Find where the given text appears and provide that cell's center as (x, y) coordinate. 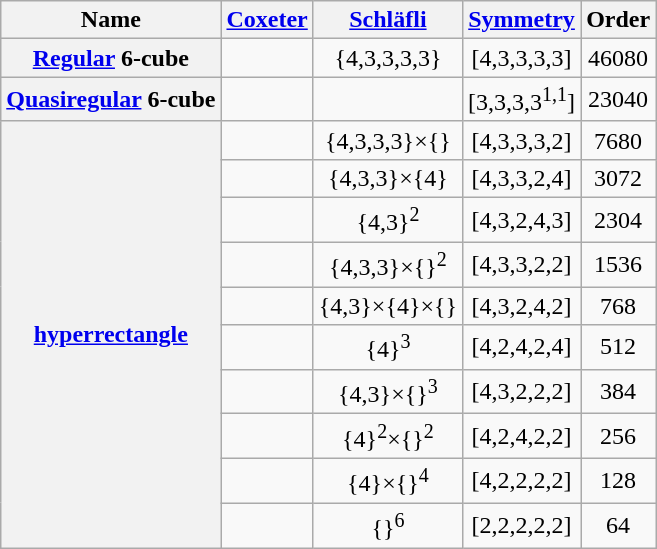
23040 (618, 100)
256 (618, 436)
[4,2,2,2,2] (522, 480)
{4}×{}4 (388, 480)
7680 (618, 140)
{4}2×{}2 (388, 436)
1536 (618, 264)
{4,3,3}×{}2 (388, 264)
Symmetry (522, 20)
{}6 (388, 526)
hyperrectangle (111, 334)
{4,3,3}×{4} (388, 178)
Order (618, 20)
{4,3}×{}3 (388, 392)
[4,2,4,2,2] (522, 436)
64 (618, 526)
[4,3,2,2,2] (522, 392)
2304 (618, 220)
[4,3,2,4,3] (522, 220)
Quasiregular 6-cube (111, 100)
384 (618, 392)
[4,3,3,3,3] (522, 58)
[3,3,3,31,1] (522, 100)
[2,2,2,2,2] (522, 526)
3072 (618, 178)
{4}3 (388, 348)
{4,3,3,3}×{} (388, 140)
Schläfli (388, 20)
{4,3,3,3,3} (388, 58)
[4,3,2,4,2] (522, 306)
128 (618, 480)
[4,3,3,3,2] (522, 140)
512 (618, 348)
[4,2,4,2,4] (522, 348)
{4,3}2 (388, 220)
Name (111, 20)
[4,3,3,2,4] (522, 178)
Regular 6-cube (111, 58)
Coxeter (267, 20)
46080 (618, 58)
768 (618, 306)
{4,3}×{4}×{} (388, 306)
[4,3,3,2,2] (522, 264)
